Search for the cell housing the specified text and yield its (X, Y) center coordinate. 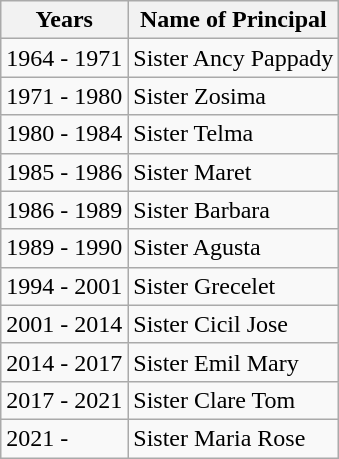
Sister Cicil Jose (234, 324)
Sister Barbara (234, 210)
1989 - 1990 (64, 248)
Sister Clare Tom (234, 400)
1985 - 1986 (64, 172)
Sister Zosima (234, 96)
Years (64, 20)
1980 - 1984 (64, 134)
Sister Telma (234, 134)
2021 - (64, 438)
1971 - 1980 (64, 96)
Sister Maret (234, 172)
Sister Maria Rose (234, 438)
Name of Principal (234, 20)
1964 - 1971 (64, 58)
2017 - 2021 (64, 400)
2014 - 2017 (64, 362)
Sister Ancy Pappady (234, 58)
1994 - 2001 (64, 286)
Sister Grecelet (234, 286)
Sister Agusta (234, 248)
Sister Emil Mary (234, 362)
1986 - 1989 (64, 210)
2001 - 2014 (64, 324)
